Pinpoint the cell where the given text exists, returning its [x, y] midpoint coordinate. 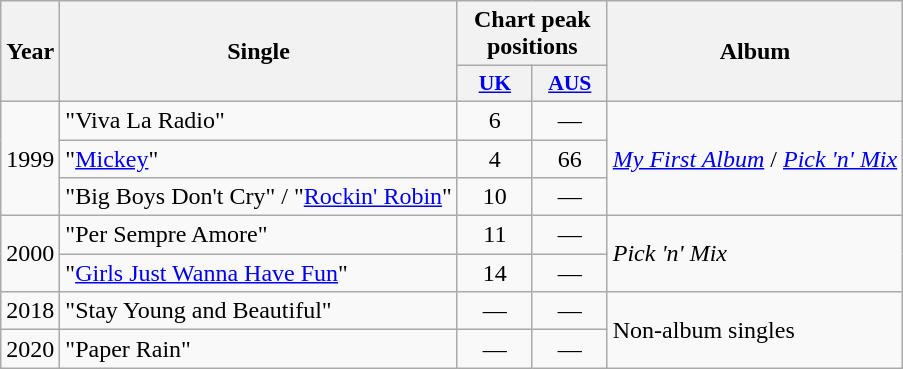
Single [259, 52]
"Big Boys Don't Cry" / "Rockin' Robin" [259, 197]
Album [755, 52]
"Per Sempre Amore" [259, 235]
UK [494, 84]
11 [494, 235]
My First Album / Pick 'n' Mix [755, 158]
2018 [30, 311]
66 [570, 159]
"Paper Rain" [259, 349]
2020 [30, 349]
"Girls Just Wanna Have Fun" [259, 273]
AUS [570, 84]
10 [494, 197]
"Viva La Radio" [259, 120]
2000 [30, 254]
6 [494, 120]
Pick 'n' Mix [755, 254]
Non-album singles [755, 330]
1999 [30, 158]
"Stay Young and Beautiful" [259, 311]
4 [494, 159]
Chart peak positions [532, 34]
"Mickey" [259, 159]
14 [494, 273]
Year [30, 52]
